Pinpoint the cell where the given text exists, returning its (x, y) midpoint coordinate. 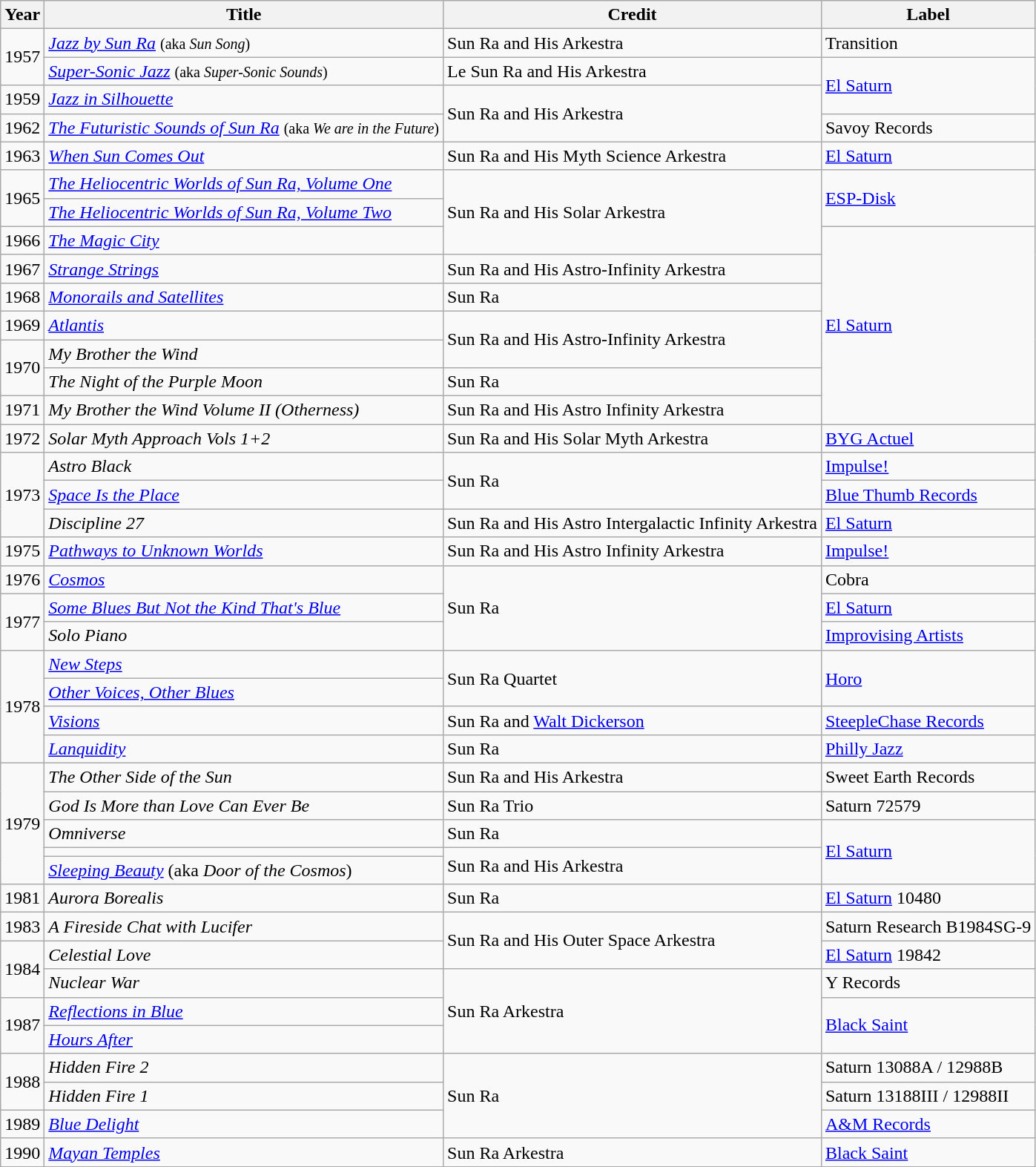
Sun Ra and His Solar Myth Arkestra (633, 438)
1972 (22, 438)
Philly Jazz (928, 749)
1962 (22, 128)
1966 (22, 240)
1965 (22, 198)
The Other Side of the Sun (244, 777)
1987 (22, 1025)
1976 (22, 579)
SteepleChase Records (928, 720)
Sun Ra and His Astro Intergalactic Infinity Arkestra (633, 523)
1978 (22, 706)
Y Records (928, 983)
Year (22, 15)
1973 (22, 495)
When Sun Comes Out (244, 156)
Other Voices, Other Blues (244, 692)
Mayan Temples (244, 1152)
The Magic City (244, 240)
Sun Ra and Walt Dickerson (633, 720)
Sleeping Beauty (aka Door of the Cosmos) (244, 870)
1984 (22, 969)
Label (928, 15)
Discipline 27 (244, 523)
Solo Piano (244, 636)
The Heliocentric Worlds of Sun Ra, Volume One (244, 184)
1969 (22, 325)
Omniverse (244, 834)
Jazz in Silhouette (244, 99)
1988 (22, 1082)
Astro Black (244, 467)
Atlantis (244, 325)
Credit (633, 15)
Sun Ra Trio (633, 805)
Visions (244, 720)
1981 (22, 898)
1968 (22, 297)
Title (244, 15)
1989 (22, 1124)
ESP-Disk (928, 198)
Sun Ra and His Outer Space Arkestra (633, 941)
Jazz by Sun Ra (aka Sun Song) (244, 43)
Blue Thumb Records (928, 495)
1977 (22, 622)
Sun Ra and His Solar Arkestra (633, 212)
1970 (22, 368)
1963 (22, 156)
Cobra (928, 579)
Pathways to Unknown Worlds (244, 551)
1975 (22, 551)
Aurora Borealis (244, 898)
Reflections in Blue (244, 1011)
A&M Records (928, 1124)
Hidden Fire 2 (244, 1068)
Space Is the Place (244, 495)
The Heliocentric Worlds of Sun Ra, Volume Two (244, 212)
Cosmos (244, 579)
Improvising Artists (928, 636)
My Brother the Wind Volume II (Otherness) (244, 410)
The Night of the Purple Moon (244, 382)
Some Blues But Not the Kind That's Blue (244, 608)
Horo (928, 678)
1979 (22, 824)
Nuclear War (244, 983)
Solar Myth Approach Vols 1+2 (244, 438)
El Saturn 10480 (928, 898)
Transition (928, 43)
Saturn Research B1984SG-9 (928, 927)
1983 (22, 927)
Hidden Fire 1 (244, 1096)
Saturn 13088A / 12988B (928, 1068)
Saturn 13188III / 12988II (928, 1096)
Blue Delight (244, 1124)
1959 (22, 99)
Savoy Records (928, 128)
1971 (22, 410)
Sweet Earth Records (928, 777)
Strange Strings (244, 269)
Monorails and Satellites (244, 297)
My Brother the Wind (244, 354)
God Is More than Love Can Ever Be (244, 805)
Saturn 72579 (928, 805)
1990 (22, 1152)
A Fireside Chat with Lucifer (244, 927)
New Steps (244, 664)
Le Sun Ra and His Arkestra (633, 71)
Lanquidity (244, 749)
Sun Ra and His Myth Science Arkestra (633, 156)
Hours After (244, 1039)
El Saturn 19842 (928, 955)
Super-Sonic Jazz (aka Super-Sonic Sounds) (244, 71)
Sun Ra Quartet (633, 678)
Celestial Love (244, 955)
BYG Actuel (928, 438)
1967 (22, 269)
1957 (22, 57)
The Futuristic Sounds of Sun Ra (aka We are in the Future) (244, 128)
